Determine the [X, Y] coordinate at the center of the cell enclosing the given text.  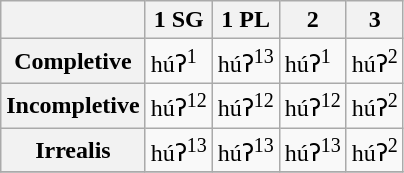
2 [312, 20]
Irrealis [73, 150]
3 [374, 20]
1 SG [178, 20]
Completive [73, 62]
1 PL [246, 20]
Incompletive [73, 106]
